For the text-containing cell, return its midpoint in (X, Y) coordinate format. 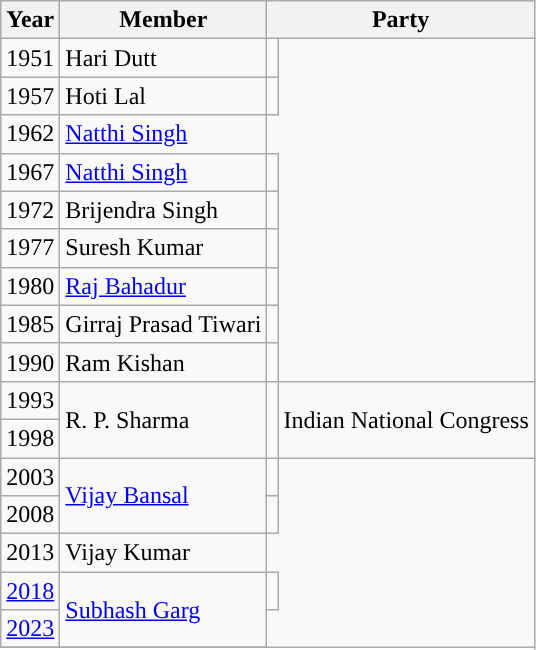
2008 (30, 515)
2013 (30, 553)
Member (164, 20)
1980 (30, 286)
1977 (30, 248)
Party (400, 20)
2023 (30, 629)
Subhash Garg (164, 610)
1972 (30, 210)
Ram Kishan (164, 362)
2003 (30, 477)
Hari Dutt (164, 58)
R. P. Sharma (164, 419)
1985 (30, 324)
1993 (30, 400)
1951 (30, 58)
1957 (30, 96)
1967 (30, 172)
Brijendra Singh (164, 210)
Vijay Kumar (164, 553)
1990 (30, 362)
Raj Bahadur (164, 286)
Indian National Congress (406, 419)
Girraj Prasad Tiwari (164, 324)
1998 (30, 438)
Year (30, 20)
1962 (30, 134)
Suresh Kumar (164, 248)
Hoti Lal (164, 96)
2018 (30, 591)
Vijay Bansal (164, 496)
